Determine the [X, Y] coordinate at the center of the cell enclosing the given text.  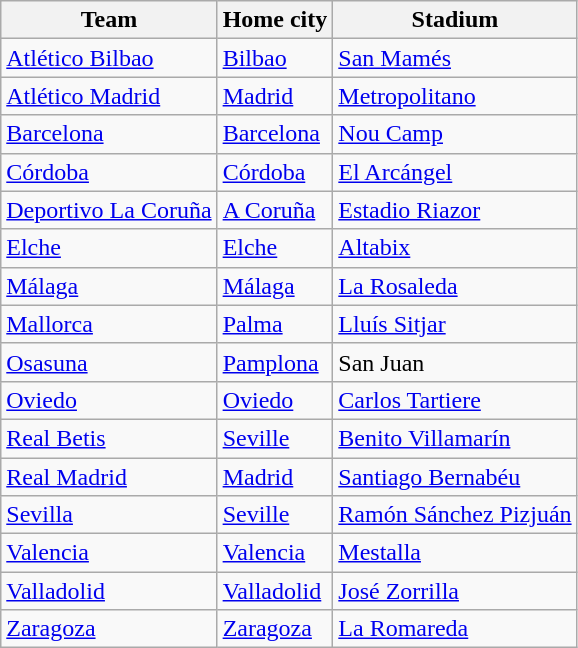
Osasuna [109, 362]
Nou Camp [455, 134]
San Juan [455, 362]
Pamplona [275, 362]
Deportivo La Coruña [109, 210]
Altabix [455, 248]
Palma [275, 324]
Ramón Sánchez Pizjuán [455, 515]
El Arcángel [455, 172]
A Coruña [275, 210]
Atlético Bilbao [109, 58]
Lluís Sitjar [455, 324]
La Rosaleda [455, 286]
Carlos Tartiere [455, 400]
José Zorrilla [455, 591]
Team [109, 20]
Real Betis [109, 438]
Benito Villamarín [455, 438]
Estadio Riazor [455, 210]
Mestalla [455, 553]
Mallorca [109, 324]
Home city [275, 20]
Atlético Madrid [109, 96]
La Romareda [455, 629]
Sevilla [109, 515]
San Mamés [455, 58]
Stadium [455, 20]
Metropolitano [455, 96]
Real Madrid [109, 477]
Santiago Bernabéu [455, 477]
Bilbao [275, 58]
